Extract the [X, Y] coordinate from the center of the cell holding the provided text.  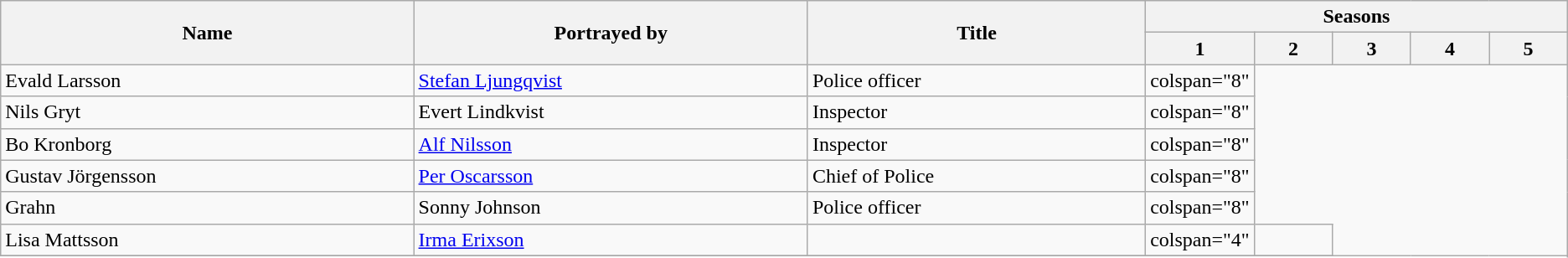
4 [1450, 49]
Alf Nilsson [611, 144]
Irma Erixson [611, 240]
Grahn [208, 208]
5 [1529, 49]
colspan="4" [1200, 240]
Sonny Johnson [611, 208]
Title [977, 33]
Stefan Ljungqvist [611, 80]
3 [1372, 49]
Nils Gryt [208, 112]
Name [208, 33]
Lisa Mattsson [208, 240]
Evald Larsson [208, 80]
Per Oscarsson [611, 176]
Gustav Jörgensson [208, 176]
Chief of Police [977, 176]
Evert Lindkvist [611, 112]
2 [1293, 49]
Seasons [1357, 17]
Portrayed by [611, 33]
Bo Kronborg [208, 144]
1 [1200, 49]
